Extract the (X, Y) coordinate from the center of the cell holding the provided text.  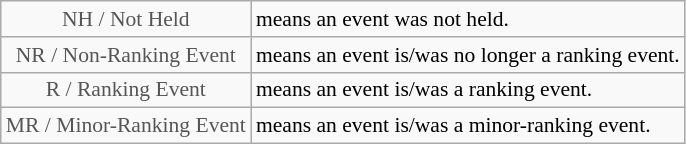
NH / Not Held (126, 19)
R / Ranking Event (126, 90)
means an event is/was a ranking event. (468, 90)
means an event was not held. (468, 19)
means an event is/was no longer a ranking event. (468, 55)
means an event is/was a minor-ranking event. (468, 126)
MR / Minor-Ranking Event (126, 126)
NR / Non-Ranking Event (126, 55)
